From the cell containing the given text, extract its center point as (X, Y) coordinate. 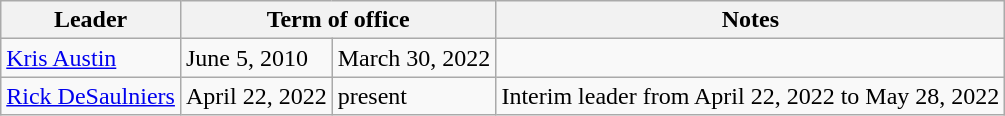
April 22, 2022 (256, 96)
Interim leader from April 22, 2022 to May 28, 2022 (750, 96)
Kris Austin (91, 58)
Leader (91, 20)
present (414, 96)
Notes (750, 20)
Rick DeSaulniers (91, 96)
Term of office (338, 20)
June 5, 2010 (256, 58)
March 30, 2022 (414, 58)
